Return [X, Y] of the center of cell containing provided text 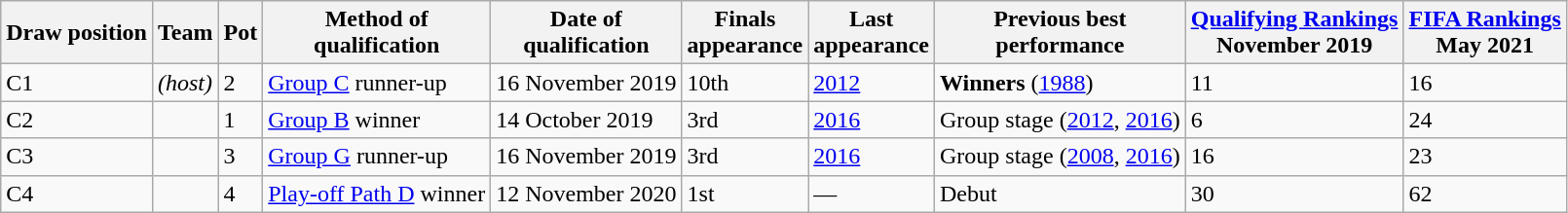
Method ofquali­fication [377, 33]
62 [1484, 194]
(host) [185, 83]
Team [185, 33]
Group G runner-up [377, 157]
24 [1484, 120]
Group stage (2012, 2016) [1060, 120]
Lastappea­rance [872, 33]
12 November 2020 [586, 194]
1st [745, 194]
Group stage (2008, 2016) [1060, 157]
11 [1294, 83]
Pot [241, 33]
— [872, 194]
Draw posi­tion [77, 33]
2 [241, 83]
Winners (1988) [1060, 83]
C2 [77, 120]
Finalsappea­rance [745, 33]
C3 [77, 157]
1 [241, 120]
2012 [872, 83]
Qualifying RankingsNovember 2019 [1294, 33]
Group B winner [377, 120]
Date ofquali­fication [586, 33]
Play-off Path D winner [377, 194]
C1 [77, 83]
10th [745, 83]
14 October 2019 [586, 120]
Group C runner-up [377, 83]
23 [1484, 157]
3 [241, 157]
4 [241, 194]
Debut [1060, 194]
30 [1294, 194]
C4 [77, 194]
FIFA RankingsMay 2021 [1484, 33]
Previous bestperfor­mance [1060, 33]
6 [1294, 120]
